Scan for the cell matching the given text and deliver its (x, y) coordinate at center. 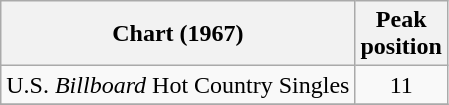
Chart (1967) (178, 34)
11 (401, 85)
U.S. Billboard Hot Country Singles (178, 85)
Peakposition (401, 34)
